Find where the given text appears and provide that cell's center as (x, y) coordinate. 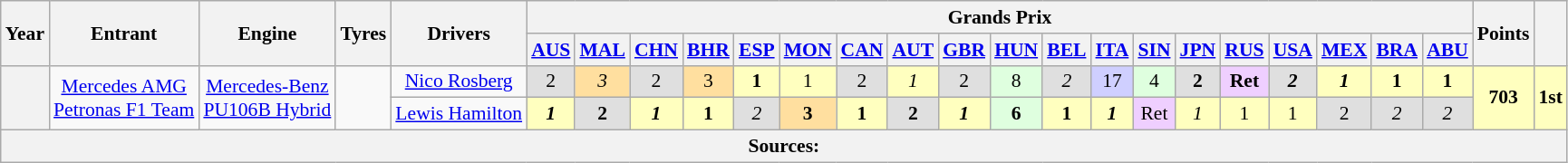
Nico Rosberg (459, 81)
RUS (1244, 50)
CAN (863, 50)
BRA (1397, 50)
1st (1552, 98)
AUT (913, 50)
Tyres (363, 33)
703 (1504, 98)
ITA (1111, 50)
Sources: (784, 147)
SIN (1154, 50)
CHN (656, 50)
MON (808, 50)
ESP (757, 50)
4 (1154, 81)
GBR (964, 50)
MAL (602, 50)
USA (1292, 50)
Mercedes AMGPetronas F1 Team (123, 98)
17 (1111, 81)
ABU (1447, 50)
HUN (1016, 50)
JPN (1198, 50)
Grands Prix (1000, 17)
Points (1504, 33)
Mercedes-BenzPU106B Hybrid (266, 98)
6 (1016, 114)
8 (1016, 81)
BEL (1066, 50)
Entrant (123, 33)
AUS (551, 50)
Drivers (459, 33)
Engine (266, 33)
MEX (1344, 50)
BHR (709, 50)
Year (25, 33)
Lewis Hamilton (459, 114)
